Pinpoint the cell where the given text exists, returning its (x, y) midpoint coordinate. 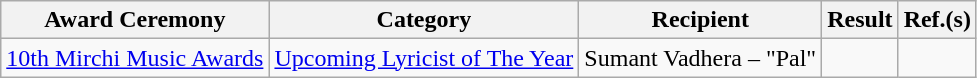
Sumant Vadhera – "Pal" (700, 58)
Category (424, 20)
Upcoming Lyricist of The Year (424, 58)
Award Ceremony (135, 20)
10th Mirchi Music Awards (135, 58)
Ref.(s) (937, 20)
Result (860, 20)
Recipient (700, 20)
